For the text-containing cell, return its midpoint in [X, Y] coordinate format. 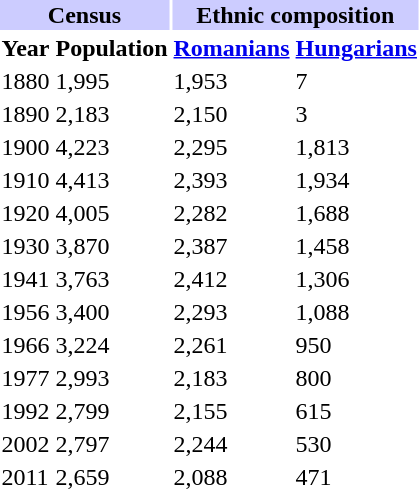
1992 [26, 411]
1890 [26, 114]
Romanians [232, 48]
2,393 [232, 180]
2,993 [112, 378]
800 [356, 378]
2002 [26, 444]
1,088 [356, 312]
2,261 [232, 345]
1880 [26, 81]
1930 [26, 246]
Year [26, 48]
2,293 [232, 312]
3,870 [112, 246]
1966 [26, 345]
7 [356, 81]
2,155 [232, 411]
1956 [26, 312]
1,688 [356, 213]
2,244 [232, 444]
2,150 [232, 114]
1977 [26, 378]
Population [112, 48]
Ethnic composition [295, 15]
950 [356, 345]
1,995 [112, 81]
3,224 [112, 345]
1910 [26, 180]
1941 [26, 279]
Hungarians [356, 48]
3,763 [112, 279]
1,458 [356, 246]
2,797 [112, 444]
2,295 [232, 147]
1,306 [356, 279]
530 [356, 444]
4,413 [112, 180]
1900 [26, 147]
2,387 [232, 246]
Census [84, 15]
1,934 [356, 180]
4,223 [112, 147]
2,282 [232, 213]
4,005 [112, 213]
1,813 [356, 147]
1920 [26, 213]
3,400 [112, 312]
3 [356, 114]
1,953 [232, 81]
2,412 [232, 279]
2,799 [112, 411]
615 [356, 411]
